Identify which cell holds the provided text, then report its [X, Y] central coordinate. 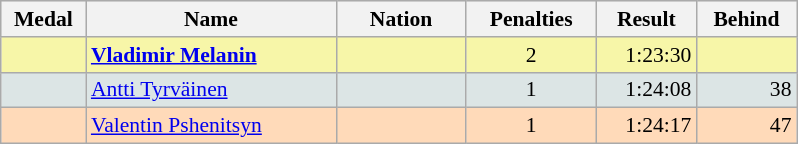
1:24:08 [646, 90]
47 [746, 126]
Antti Tyrväinen [211, 90]
Name [211, 19]
Penalties [531, 19]
2 [531, 55]
1:23:30 [646, 55]
Medal [44, 19]
1:24:17 [646, 126]
Result [646, 19]
38 [746, 90]
Nation [401, 19]
Vladimir Melanin [211, 55]
Valentin Pshenitsyn [211, 126]
Behind [746, 19]
